Determine the (X, Y) coordinate at the center of the cell enclosing the given text.  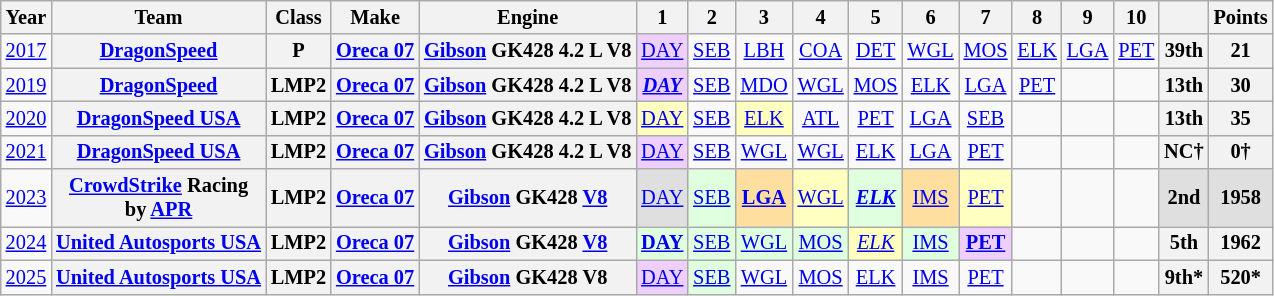
Year (26, 17)
2024 (26, 243)
MDO (764, 85)
0† (1241, 152)
COA (821, 51)
Points (1241, 17)
2023 (26, 198)
Make (375, 17)
2019 (26, 85)
Team (158, 17)
39th (1184, 51)
35 (1241, 118)
10 (1136, 17)
1958 (1241, 198)
P (298, 51)
8 (1036, 17)
ATL (821, 118)
2021 (26, 152)
6 (931, 17)
3 (764, 17)
2020 (26, 118)
21 (1241, 51)
2025 (26, 277)
LBH (764, 51)
CrowdStrike Racingby APR (158, 198)
2 (712, 17)
4 (821, 17)
9 (1088, 17)
9th* (1184, 277)
1 (662, 17)
5th (1184, 243)
NC† (1184, 152)
1962 (1241, 243)
520* (1241, 277)
30 (1241, 85)
Engine (528, 17)
2nd (1184, 198)
7 (986, 17)
2017 (26, 51)
Class (298, 17)
5 (876, 17)
DET (876, 51)
